Identify which cell holds the provided text, then report its [X, Y] central coordinate. 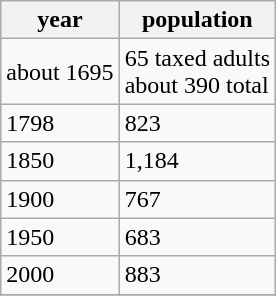
1850 [60, 161]
year [60, 20]
767 [197, 199]
1950 [60, 237]
823 [197, 123]
2000 [60, 275]
883 [197, 275]
1,184 [197, 161]
population [197, 20]
1798 [60, 123]
about 1695 [60, 72]
1900 [60, 199]
65 taxed adultsabout 390 total [197, 72]
683 [197, 237]
